From the cell containing the given text, extract its center point as (x, y) coordinate. 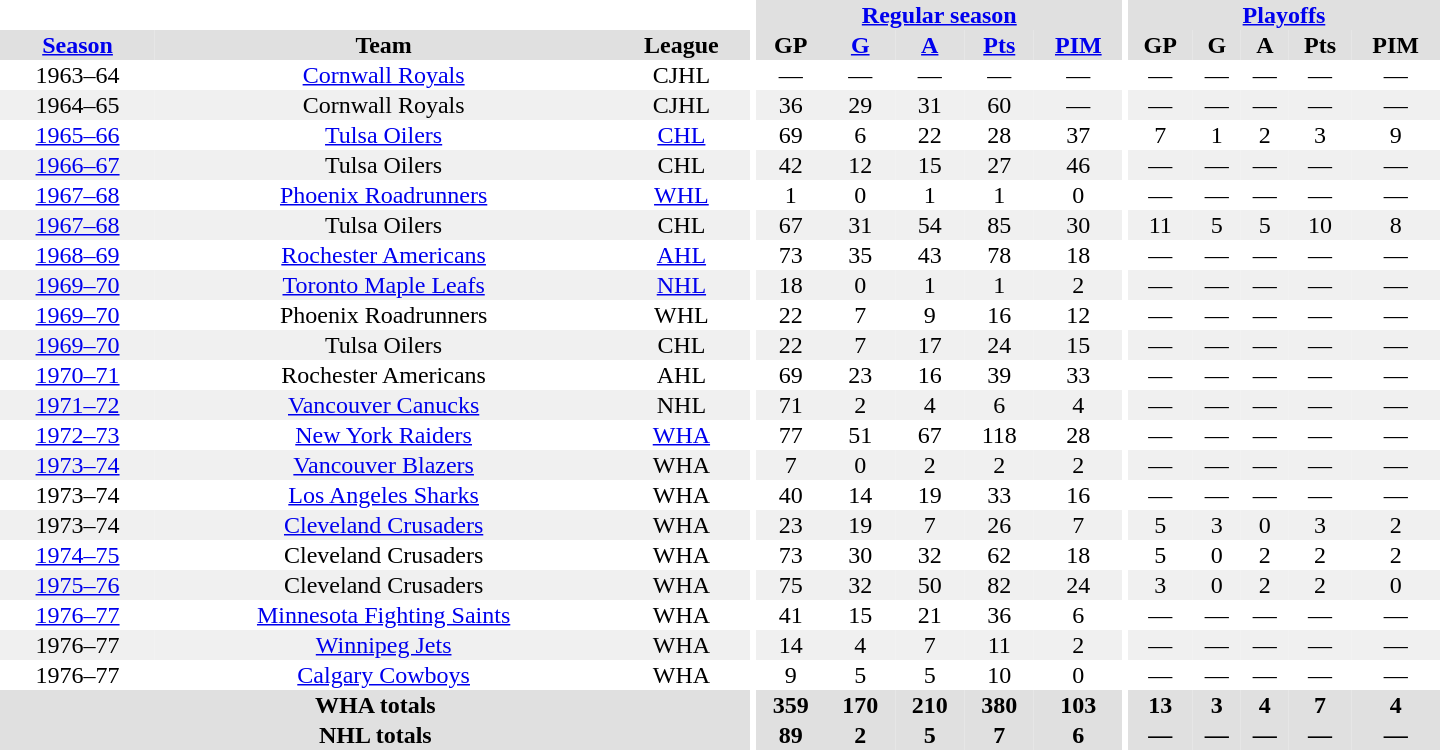
26 (1000, 525)
Calgary Cowboys (384, 675)
77 (791, 435)
Minnesota Fighting Saints (384, 615)
46 (1078, 165)
35 (860, 255)
1974–75 (78, 555)
1968–69 (78, 255)
Season (78, 45)
21 (930, 615)
42 (791, 165)
1963–64 (78, 75)
New York Raiders (384, 435)
85 (1000, 225)
380 (1000, 705)
71 (791, 405)
WHA totals (376, 705)
1964–65 (78, 105)
170 (860, 705)
40 (791, 495)
Vancouver Blazers (384, 465)
1971–72 (78, 405)
37 (1078, 135)
Winnipeg Jets (384, 645)
1965–66 (78, 135)
Los Angeles Sharks (384, 495)
13 (1160, 705)
78 (1000, 255)
Regular season (940, 15)
Toronto Maple Leafs (384, 285)
82 (1000, 585)
1975–76 (78, 585)
Playoffs (1284, 15)
60 (1000, 105)
29 (860, 105)
Vancouver Canucks (384, 405)
39 (1000, 375)
27 (1000, 165)
8 (1396, 225)
17 (930, 345)
103 (1078, 705)
89 (791, 735)
1970–71 (78, 375)
359 (791, 705)
1966–67 (78, 165)
League (681, 45)
51 (860, 435)
NHL totals (376, 735)
Team (384, 45)
62 (1000, 555)
210 (930, 705)
43 (930, 255)
75 (791, 585)
54 (930, 225)
118 (1000, 435)
41 (791, 615)
1972–73 (78, 435)
50 (930, 585)
